From the cell containing the given text, extract its center point as (X, Y) coordinate. 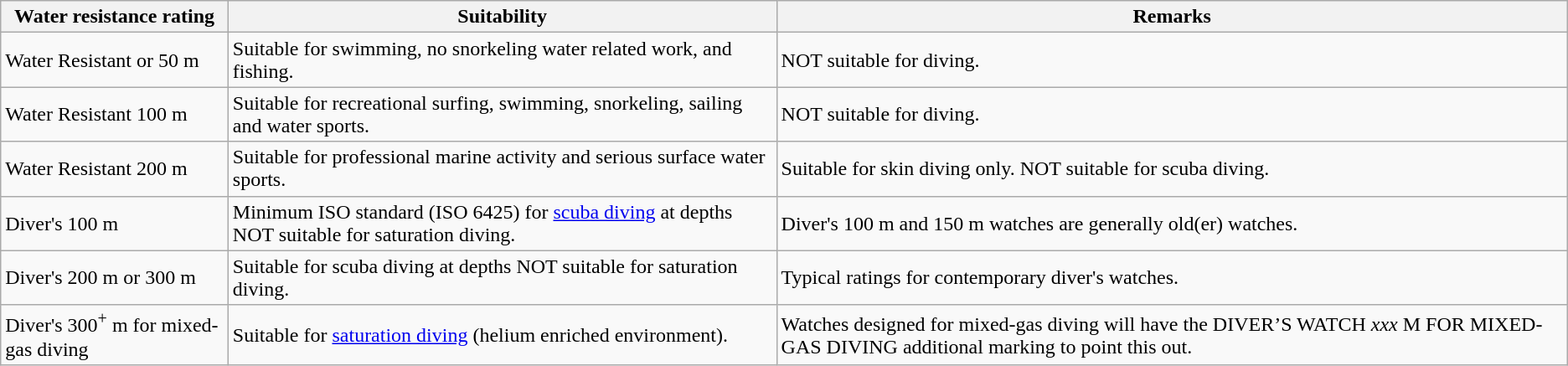
Suitable for swimming, no snorkeling water related work, and fishing. (503, 60)
Diver's 100 m and 150 m watches are generally old(er) watches. (1172, 223)
Suitable for saturation diving (helium enriched environment). (503, 335)
Minimum ISO standard (ISO 6425) for scuba diving at depths NOT suitable for saturation diving. (503, 223)
Remarks (1172, 17)
Diver's 100 m (115, 223)
Watches designed for mixed-gas diving will have the DIVER’S WATCH xxx M FOR MIXED-GAS DIVING additional marking to point this out. (1172, 335)
Suitable for scuba diving at depths NOT suitable for saturation diving. (503, 278)
Water resistance rating (115, 17)
Typical ratings for contemporary diver's watches. (1172, 278)
Suitable for professional marine activity and serious surface water sports. (503, 169)
Suitable for skin diving only. NOT suitable for scuba diving. (1172, 169)
Suitability (503, 17)
Suitable for recreational surfing, swimming, snorkeling, sailing and water sports. (503, 114)
Water Resistant 100 m (115, 114)
Diver's 200 m or 300 m (115, 278)
Water Resistant or 50 m (115, 60)
Diver's 300+ m for mixed-gas diving (115, 335)
Water Resistant 200 m (115, 169)
